From the cell containing the given text, extract its center point as [x, y] coordinate. 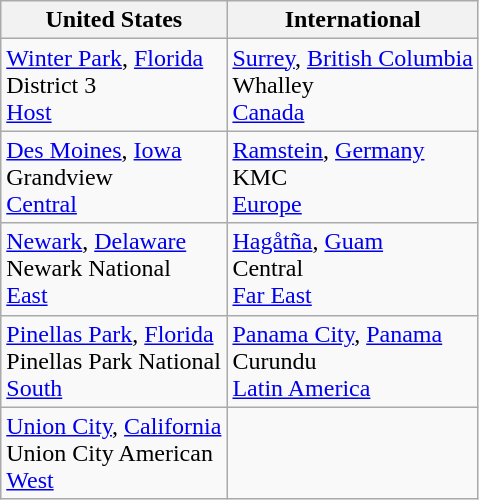
Hagåtña, GuamCentralFar East [353, 269]
Surrey, British ColumbiaWhalleyCanada [353, 85]
Des Moines, Iowa Grandview Central [114, 177]
Winter Park, FloridaDistrict 3Host [114, 85]
International [353, 20]
United States [114, 20]
Newark, Delaware Newark NationalEast [114, 269]
Ramstein, Germany KMC Europe [353, 177]
Pinellas Park, FloridaPinellas Park NationalSouth [114, 361]
Union City, CaliforniaUnion City AmericanWest [114, 453]
Panama City, Panama Curundu Latin America [353, 361]
